Capture the cell that displays the provided text and extract its [x, y] central coordinate. 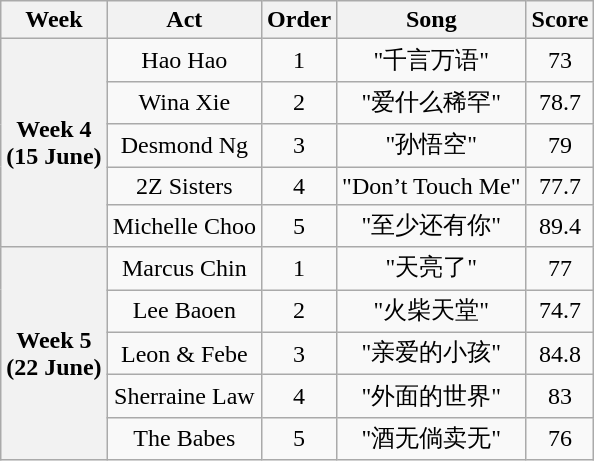
"Don’t Touch Me" [432, 185]
Week 4(15 June) [54, 143]
74.7 [560, 312]
Score [560, 20]
76 [560, 438]
Desmond Ng [184, 146]
"外面的世界" [432, 396]
Song [432, 20]
"天亮了" [432, 268]
Week [54, 20]
Sherraine Law [184, 396]
"孙悟空" [432, 146]
"至少还有你" [432, 226]
Leon & Febe [184, 354]
Act [184, 20]
"酒无倘卖无" [432, 438]
Michelle Choo [184, 226]
Wina Xie [184, 102]
"亲爱的小孩" [432, 354]
The Babes [184, 438]
83 [560, 396]
Week 5(22 June) [54, 354]
77.7 [560, 185]
2Z Sisters [184, 185]
Lee Baoen [184, 312]
"火柴天堂" [432, 312]
84.8 [560, 354]
"千言万语" [432, 60]
Marcus Chin [184, 268]
Hao Hao [184, 60]
73 [560, 60]
77 [560, 268]
Order [300, 20]
78.7 [560, 102]
79 [560, 146]
"爱什么稀罕" [432, 102]
89.4 [560, 226]
